Scan for the cell matching the given text and deliver its [x, y] coordinate at center. 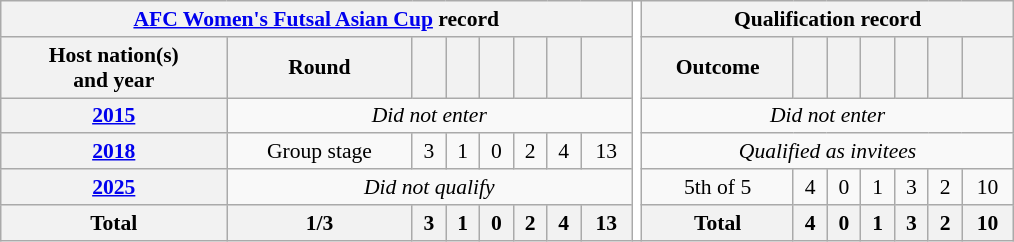
Qualified as invitees [828, 152]
Did not qualify [430, 187]
2015 [114, 116]
AFC Women's Futsal Asian Cup record [316, 19]
Qualification record [828, 19]
Group stage [320, 152]
1/3 [320, 223]
2025 [114, 187]
Round [320, 68]
Host nation(s)and year [114, 68]
5th of 5 [718, 187]
2018 [114, 152]
Outcome [718, 68]
